Search for the cell housing the specified text and yield its (x, y) center coordinate. 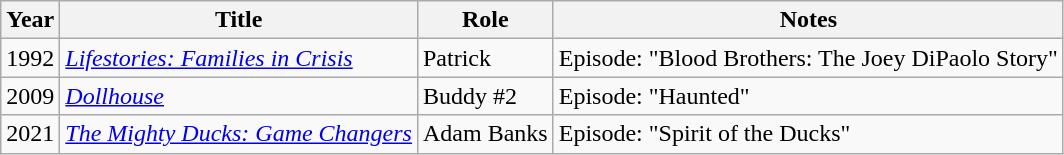
Year (30, 20)
Lifestories: Families in Crisis (239, 58)
Role (485, 20)
Title (239, 20)
1992 (30, 58)
Dollhouse (239, 96)
Buddy #2 (485, 96)
The Mighty Ducks: Game Changers (239, 134)
Patrick (485, 58)
Adam Banks (485, 134)
2009 (30, 96)
Episode: "Spirit of the Ducks" (808, 134)
Episode: "Blood Brothers: The Joey DiPaolo Story" (808, 58)
Episode: "Haunted" (808, 96)
2021 (30, 134)
Notes (808, 20)
